Detect which cell encompasses the target text, then output its [X, Y] center coordinate. 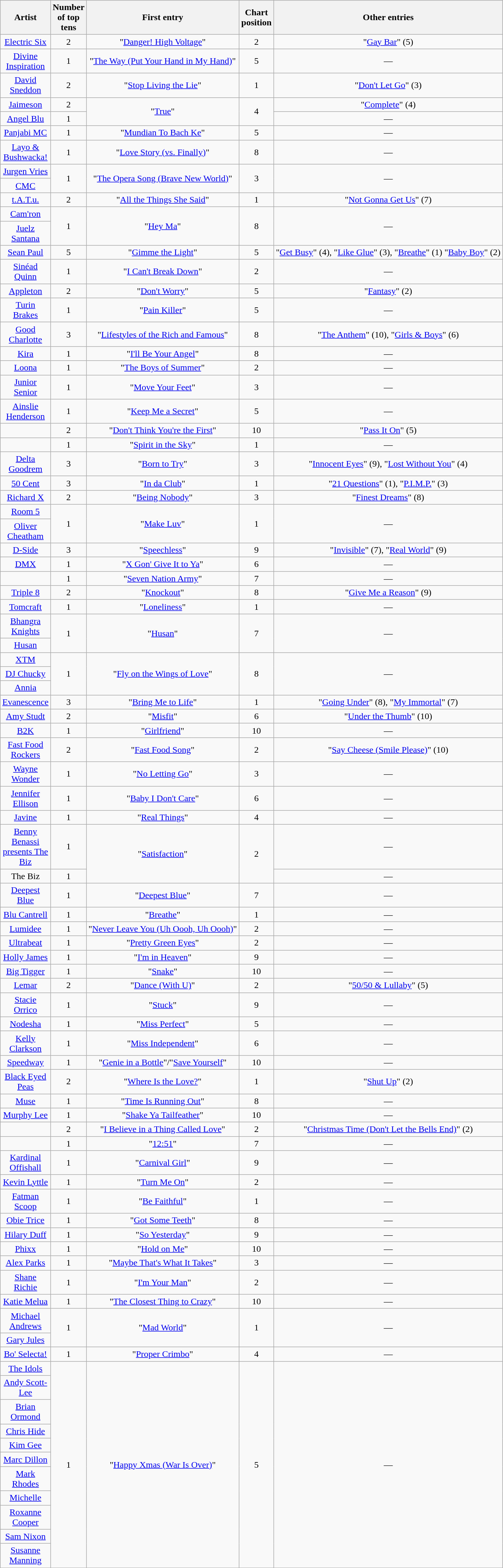
"Being Nobody" [163, 497]
"Carnival Girl" [163, 1163]
Marc Dillon [25, 1459]
Deepest Blue [25, 895]
"Hold on Me" [163, 1249]
"The Boys of Summer" [163, 368]
"True" [163, 112]
Phixx [25, 1249]
"No Letting Go" [163, 774]
Alex Parks [25, 1263]
Other entries [389, 18]
Kira [25, 354]
First entry [163, 18]
"Finest Dreams" (8) [389, 497]
"Innocent Eyes" (9), "Lost Without You" (4) [389, 464]
"Fast Food Song" [163, 750]
"Not Gonna Get Us" (7) [389, 200]
"So Yesterday" [163, 1235]
"Danger! High Voltage" [163, 42]
Layo & Bushwacka! [25, 152]
"Speechless" [163, 550]
50 Cent [25, 483]
Mark Rhodes [25, 1478]
"Move Your Feet" [163, 387]
"Bring Me to Life" [163, 702]
Fast Food Rockers [25, 750]
"Pass It On" (5) [389, 430]
"I'm Your Man" [163, 1282]
David Sneddon [25, 85]
Junior Senior [25, 387]
Wayne Wonder [25, 774]
Lemar [25, 985]
Richard X [25, 497]
"In da Club" [163, 483]
"Be Faithful" [163, 1201]
Kardinal Offishall [25, 1163]
Sean Paul [25, 253]
"I'll Be Your Angel" [163, 354]
Evanescence [25, 702]
Bhangra Knights [25, 626]
"Complete" (4) [389, 104]
Jurgen Vries [25, 171]
"The Closest Thing to Crazy" [163, 1301]
Blu Cantrell [25, 915]
Sinéad Quinn [25, 272]
"Fly on the Wings of Love" [163, 674]
Lumidee [25, 929]
CMC [25, 185]
Number of top tens [69, 18]
DMX [25, 564]
Amy Studt [25, 716]
"Never Leave You (Uh Oooh, Uh Oooh)" [163, 929]
"Get Busy" (4), "Like Glue" (3), "Breathe" (1) "Baby Boy" (2) [389, 253]
Cam'ron [25, 214]
"Don't Let Go" (3) [389, 85]
Bo' Selecta! [25, 1354]
Ultrabeat [25, 943]
Kevin Lyttle [25, 1182]
"The Anthem" (10), "Girls & Boys" (6) [389, 334]
"12:51" [163, 1144]
"Deepest Blue" [163, 895]
"Invisible" (7), "Real World" (9) [389, 550]
Roxanne Cooper [25, 1517]
Brian Ormond [25, 1412]
Gary Jules [25, 1340]
Nodesha [25, 1024]
Artist [25, 18]
Kelly Clarkson [25, 1043]
Angel Blu [25, 119]
"Under the Thumb" (10) [389, 716]
Tomcraft [25, 607]
"Shut Up" (2) [389, 1082]
Ainslie Henderson [25, 411]
"Love Story (vs. Finally)" [163, 152]
Good Charlotte [25, 334]
"Lifestyles of the Rich and Famous" [163, 334]
"I Believe in a Thing Called Love" [163, 1129]
Michelle [25, 1498]
"Got Some Teeth" [163, 1220]
Husan [25, 645]
"Going Under" (8), "My Immortal" (7) [389, 702]
Jennifer Ellison [25, 798]
"Gimme the Light" [163, 253]
"Genie in a Bottle"/"Save Yourself" [163, 1062]
"Spirit in the Sky" [163, 445]
"Fantasy" (2) [389, 291]
Fatman Scoop [25, 1201]
Sam Nixon [25, 1536]
Katie Melua [25, 1301]
Javine [25, 818]
"Don't Think You're the First" [163, 430]
"Say Cheese (Smile Please)" (10) [389, 750]
Annia [25, 688]
Appleton [25, 291]
"Pretty Green Eyes" [163, 943]
t.A.T.u. [25, 200]
Chris Hide [25, 1431]
"All the Things She Said" [163, 200]
"I Can't Break Down" [163, 272]
"Misfit" [163, 716]
"Girlfriend" [163, 730]
"Knockout" [163, 593]
"Loneliness" [163, 607]
Loona [25, 368]
"Turn Me On" [163, 1182]
Turin Brakes [25, 310]
Speedway [25, 1062]
"Baby I Don't Care" [163, 798]
"Breathe" [163, 915]
Divine Inspiration [25, 61]
Obie Trice [25, 1220]
Black Eyed Peas [25, 1082]
Juelz Santana [25, 233]
Delta Goodrem [25, 464]
"Husan" [163, 633]
"Dance (With U)" [163, 985]
Stacie Orrico [25, 1005]
"Keep Me a Secret" [163, 411]
The Biz [25, 876]
"50/50 & Lullaby" (5) [389, 985]
Holly James [25, 957]
Hilary Duff [25, 1235]
"Christmas Time (Don't Let the Bells End)" (2) [389, 1129]
Triple 8 [25, 593]
Big Tigger [25, 971]
"The Way (Put Your Hand in My Hand)" [163, 61]
Electric Six [25, 42]
"Pain Killer" [163, 310]
"Time Is Running Out" [163, 1101]
"Snake" [163, 971]
"21 Questions" (1), "P.I.M.P." (3) [389, 483]
"The Opera Song (Brave New World)" [163, 178]
B2K [25, 730]
"Gay Bar" (5) [389, 42]
XTM [25, 659]
"Mundian To Bach Ke" [163, 133]
"Miss Perfect" [163, 1024]
Shane Richie [25, 1282]
Kim Gee [25, 1445]
"Maybe That's What It Takes" [163, 1263]
"I'm in Heaven" [163, 957]
Oliver Cheatham [25, 530]
"Make Luv" [163, 524]
"Miss Independent" [163, 1043]
Michael Andrews [25, 1320]
"X Gon' Give It to Ya" [163, 564]
"Where Is the Love?" [163, 1082]
"Hey Ma" [163, 226]
Murphy Lee [25, 1115]
DJ Chucky [25, 674]
"Mad World" [163, 1328]
Jaimeson [25, 104]
Andy Scott-Lee [25, 1387]
Susanne Manning [25, 1555]
Panjabi MC [25, 133]
"Born to Try" [163, 464]
Chart position [257, 18]
Room 5 [25, 511]
"Give Me a Reason" (9) [389, 593]
"Real Things" [163, 818]
"Stuck" [163, 1005]
"Don't Worry" [163, 291]
"Stop Living the Lie" [163, 85]
Muse [25, 1101]
"Seven Nation Army" [163, 578]
The Idols [25, 1368]
D-Side [25, 550]
"Happy Xmas (War Is Over)" [163, 1465]
"Satisfaction" [163, 854]
"Shake Ya Tailfeather" [163, 1115]
Benny Benassi presents The Biz [25, 847]
"Proper Crimbo" [163, 1354]
